Locate the cell with the specified text and output its [X, Y] center coordinate. 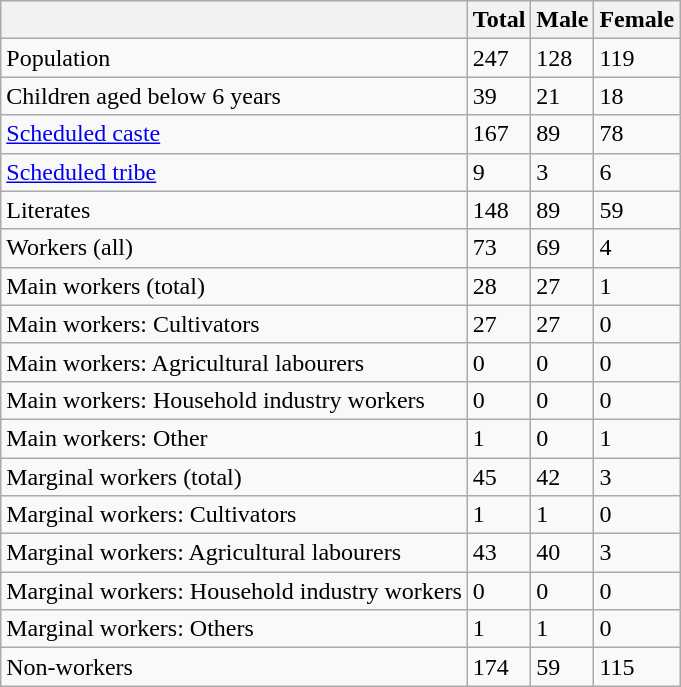
Total [499, 20]
Marginal workers (total) [234, 477]
4 [637, 248]
9 [499, 172]
Main workers (total) [234, 286]
21 [562, 96]
Main workers: Other [234, 438]
78 [637, 134]
73 [499, 248]
Scheduled tribe [234, 172]
Marginal workers: Others [234, 629]
43 [499, 553]
Marginal workers: Agricultural labourers [234, 553]
Population [234, 58]
Workers (all) [234, 248]
Female [637, 20]
Male [562, 20]
119 [637, 58]
148 [499, 210]
18 [637, 96]
Main workers: Agricultural labourers [234, 362]
40 [562, 553]
28 [499, 286]
Non-workers [234, 667]
39 [499, 96]
45 [499, 477]
Main workers: Household industry workers [234, 400]
Scheduled caste [234, 134]
Main workers: Cultivators [234, 324]
6 [637, 172]
Marginal workers: Household industry workers [234, 591]
Marginal workers: Cultivators [234, 515]
247 [499, 58]
Literates [234, 210]
Children aged below 6 years [234, 96]
167 [499, 134]
115 [637, 667]
69 [562, 248]
42 [562, 477]
128 [562, 58]
174 [499, 667]
